Determine the (x, y) coordinate at the center of the cell enclosing the given text.  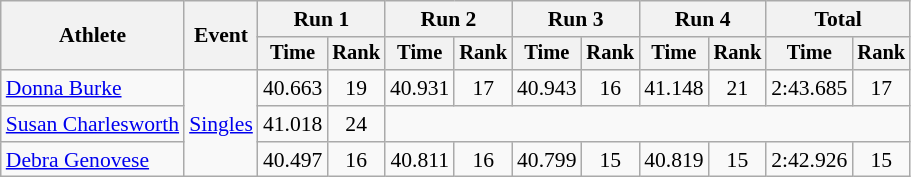
40.943 (546, 88)
41.148 (674, 88)
41.018 (292, 124)
2:43.685 (809, 88)
Donna Burke (92, 88)
Run 1 (322, 19)
40.663 (292, 88)
Susan Charlesworth (92, 124)
24 (356, 124)
Athlete (92, 36)
Run 4 (702, 19)
Run 2 (448, 19)
19 (356, 88)
Total (838, 19)
Singles (221, 124)
16 (611, 88)
40.931 (420, 88)
21 (738, 88)
Event (221, 36)
Run 3 (576, 19)
